Output the (x, y) coordinate of the center of the cell containing the given text.  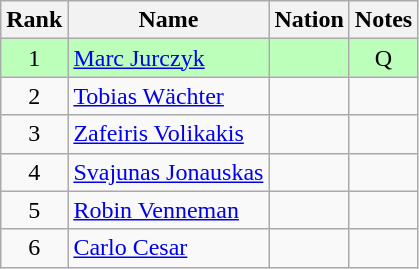
4 (34, 172)
Marc Jurczyk (168, 58)
Zafeiris Volikakis (168, 134)
1 (34, 58)
Carlo Cesar (168, 248)
Notes (383, 20)
Svajunas Jonauskas (168, 172)
5 (34, 210)
Nation (309, 20)
6 (34, 248)
Q (383, 58)
3 (34, 134)
Tobias Wächter (168, 96)
Robin Venneman (168, 210)
Name (168, 20)
2 (34, 96)
Rank (34, 20)
